Detect which cell encompasses the target text, then output its (x, y) center coordinate. 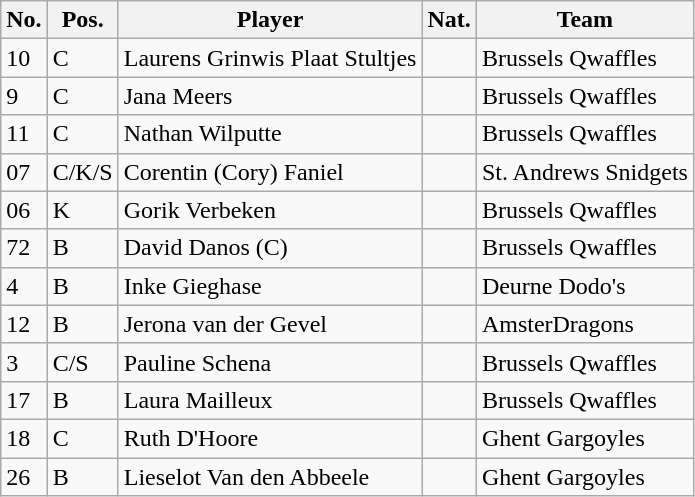
K (82, 210)
Ruth D'Hoore (270, 438)
Pos. (82, 20)
17 (24, 400)
Nat. (449, 20)
10 (24, 58)
Player (270, 20)
Gorik Verbeken (270, 210)
Corentin (Cory) Faniel (270, 172)
Jana Meers (270, 96)
Pauline Schena (270, 362)
David Danos (C) (270, 248)
4 (24, 286)
Nathan Wilputte (270, 134)
Inke Gieghase (270, 286)
No. (24, 20)
St. Andrews Snidgets (584, 172)
Laurens Grinwis Plaat Stultjes (270, 58)
C/K/S (82, 172)
26 (24, 477)
Jerona van der Gevel (270, 324)
Laura Mailleux (270, 400)
Lieselot Van den Abbeele (270, 477)
72 (24, 248)
3 (24, 362)
9 (24, 96)
07 (24, 172)
06 (24, 210)
12 (24, 324)
18 (24, 438)
Deurne Dodo's (584, 286)
Team (584, 20)
C/S (82, 362)
11 (24, 134)
AmsterDragons (584, 324)
